Return [x, y] of the center of cell containing provided text 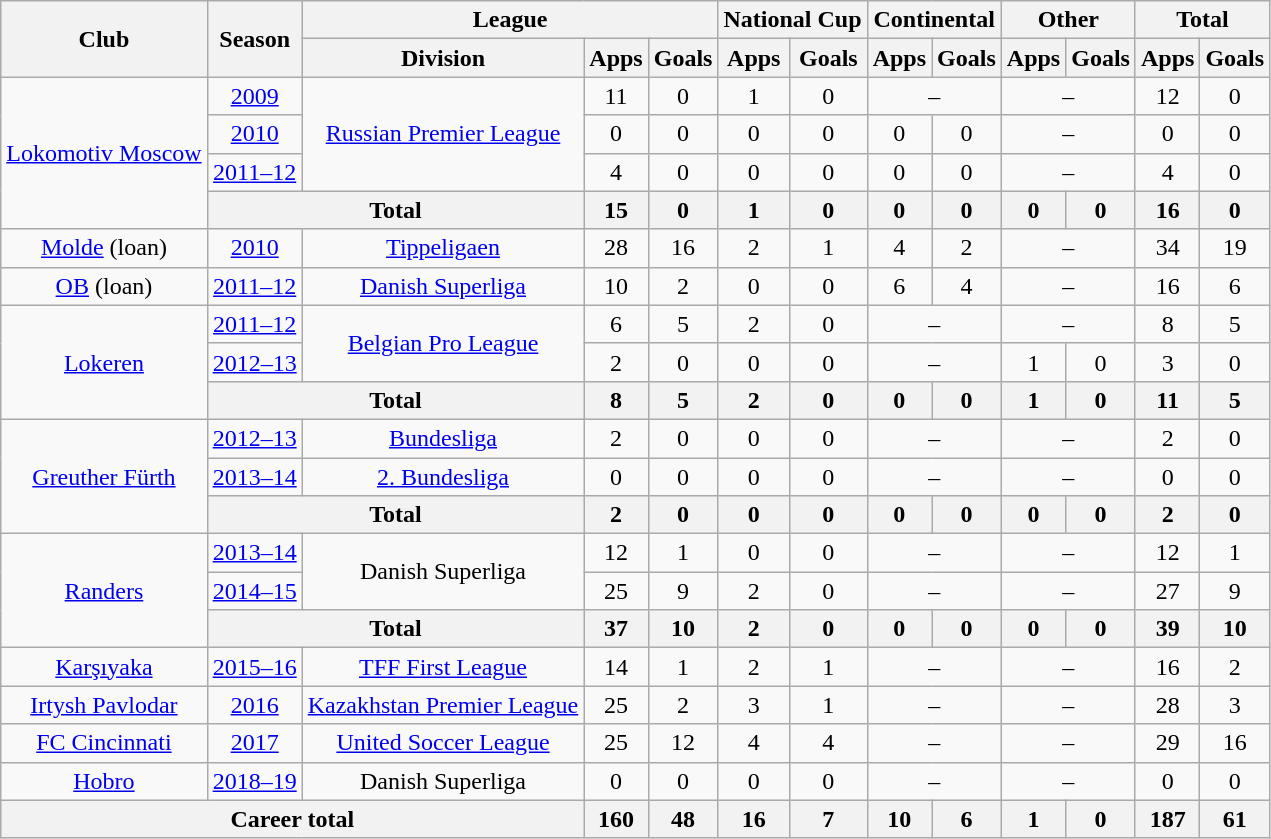
2018–19 [254, 781]
39 [1167, 629]
Club [104, 39]
2015–16 [254, 667]
Molde (loan) [104, 248]
2017 [254, 743]
Bundesliga [443, 438]
14 [616, 667]
Season [254, 39]
Hobro [104, 781]
Irtysh Pavlodar [104, 705]
Belgian Pro League [443, 343]
TFF First League [443, 667]
Kazakhstan Premier League [443, 705]
37 [616, 629]
29 [1167, 743]
61 [1235, 819]
15 [616, 210]
7 [829, 819]
Randers [104, 591]
League [510, 20]
OB (loan) [104, 286]
Division [443, 58]
19 [1235, 248]
Other [1068, 20]
Continental [934, 20]
Lokeren [104, 362]
United Soccer League [443, 743]
Lokomotiv Moscow [104, 153]
48 [683, 819]
Greuther Fürth [104, 476]
Tippeligaen [443, 248]
187 [1167, 819]
27 [1167, 591]
Russian Premier League [443, 134]
National Cup [792, 20]
2009 [254, 96]
2014–15 [254, 591]
Karşıyaka [104, 667]
FC Cincinnati [104, 743]
160 [616, 819]
2. Bundesliga [443, 477]
34 [1167, 248]
Career total [292, 819]
2016 [254, 705]
